Pinpoint the cell where the given text exists, returning its (x, y) midpoint coordinate. 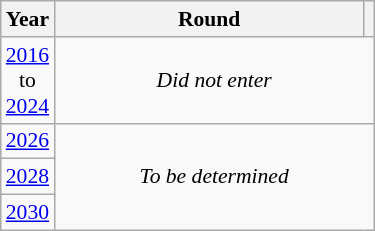
Did not enter (214, 80)
To be determined (214, 176)
2016to2024 (28, 80)
2026 (28, 141)
Year (28, 19)
2028 (28, 177)
Round (209, 19)
2030 (28, 213)
